Return the [X, Y] coordinate for the center point of the cell that contains the specified text.  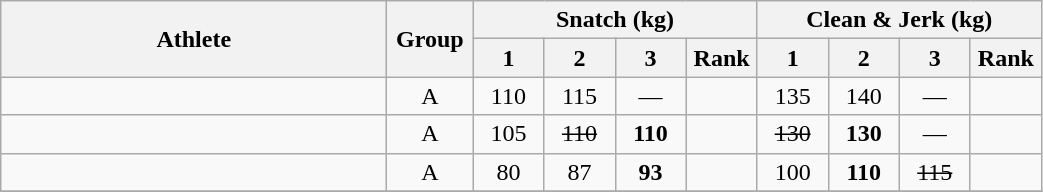
93 [650, 172]
140 [864, 96]
Group [430, 39]
Athlete [194, 39]
87 [580, 172]
80 [508, 172]
135 [792, 96]
Snatch (kg) [615, 20]
Clean & Jerk (kg) [899, 20]
100 [792, 172]
105 [508, 134]
